Detect which cell encompasses the target text, then output its [X, Y] center coordinate. 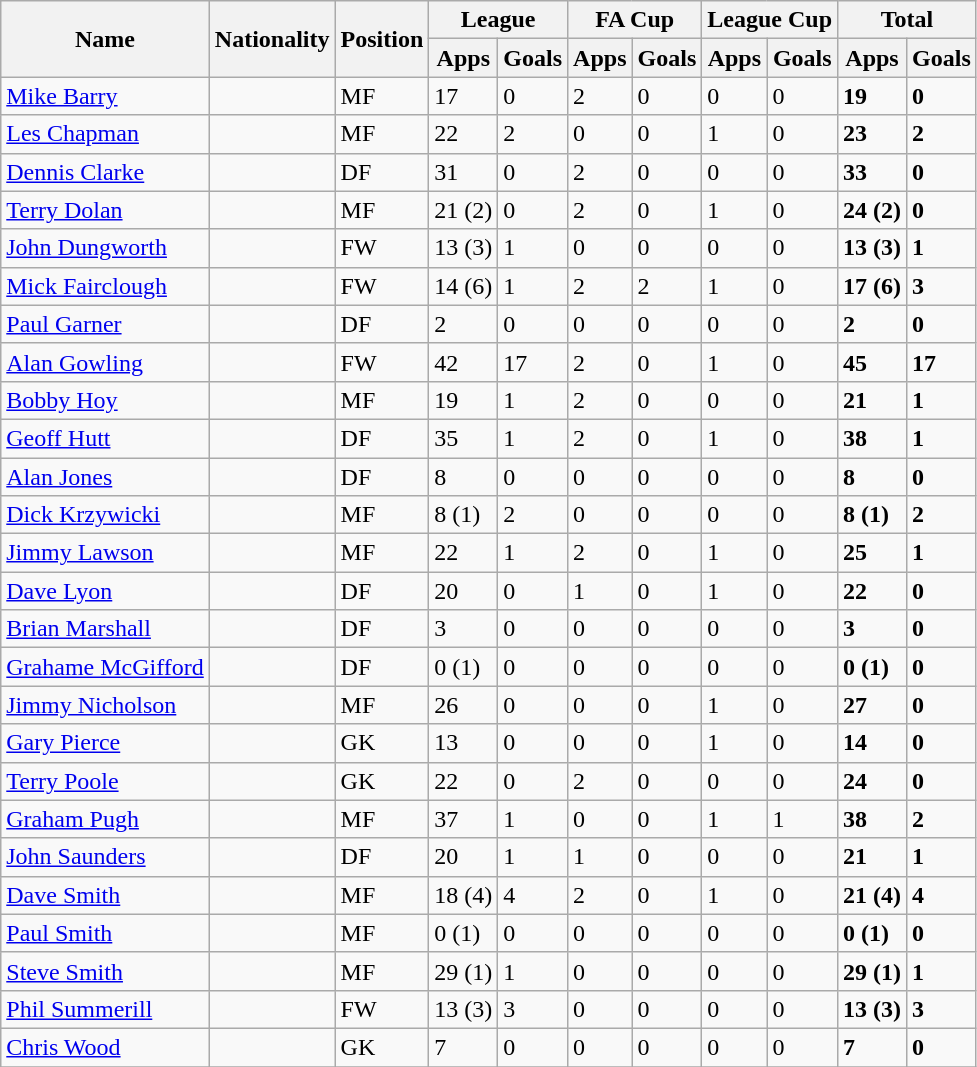
33 [872, 172]
Paul Smith [106, 933]
26 [464, 705]
Grahame McGifford [106, 667]
Mike Barry [106, 96]
League [498, 20]
Brian Marshall [106, 629]
21 (2) [464, 210]
Alan Jones [106, 477]
27 [872, 705]
Nationality [272, 39]
Terry Poole [106, 781]
Alan Gowling [106, 362]
Mick Fairclough [106, 286]
13 [464, 743]
FA Cup [635, 20]
42 [464, 362]
25 [872, 553]
24 [872, 781]
Paul Garner [106, 324]
45 [872, 362]
24 (2) [872, 210]
Chris Wood [106, 1047]
18 (4) [464, 895]
23 [872, 134]
Dave Smith [106, 895]
Les Chapman [106, 134]
35 [464, 438]
Dennis Clarke [106, 172]
17 (6) [872, 286]
Jimmy Nicholson [106, 705]
21 (4) [872, 895]
Geoff Hutt [106, 438]
Bobby Hoy [106, 400]
League Cup [770, 20]
Dave Lyon [106, 591]
Jimmy Lawson [106, 553]
Phil Summerill [106, 1009]
37 [464, 819]
14 (6) [464, 286]
14 [872, 743]
Gary Pierce [106, 743]
Steve Smith [106, 971]
Total [908, 20]
Dick Krzywicki [106, 515]
Graham Pugh [106, 819]
Terry Dolan [106, 210]
Name [106, 39]
John Dungworth [106, 248]
Position [382, 39]
31 [464, 172]
John Saunders [106, 857]
